Determine the [x, y] coordinate at the center of the cell enclosing the given text.  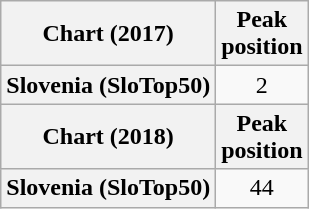
Chart (2018) [108, 136]
2 [262, 85]
Chart (2017) [108, 34]
44 [262, 188]
